Detect which cell encompasses the target text, then output its (x, y) center coordinate. 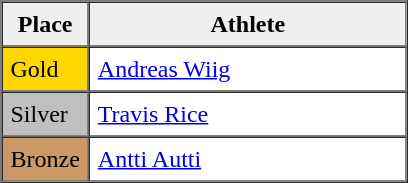
Travis Rice (248, 114)
Place (46, 24)
Athlete (248, 24)
Andreas Wiig (248, 68)
Bronze (46, 158)
Silver (46, 114)
Antti Autti (248, 158)
Gold (46, 68)
